Search for the cell housing the specified text and yield its [X, Y] center coordinate. 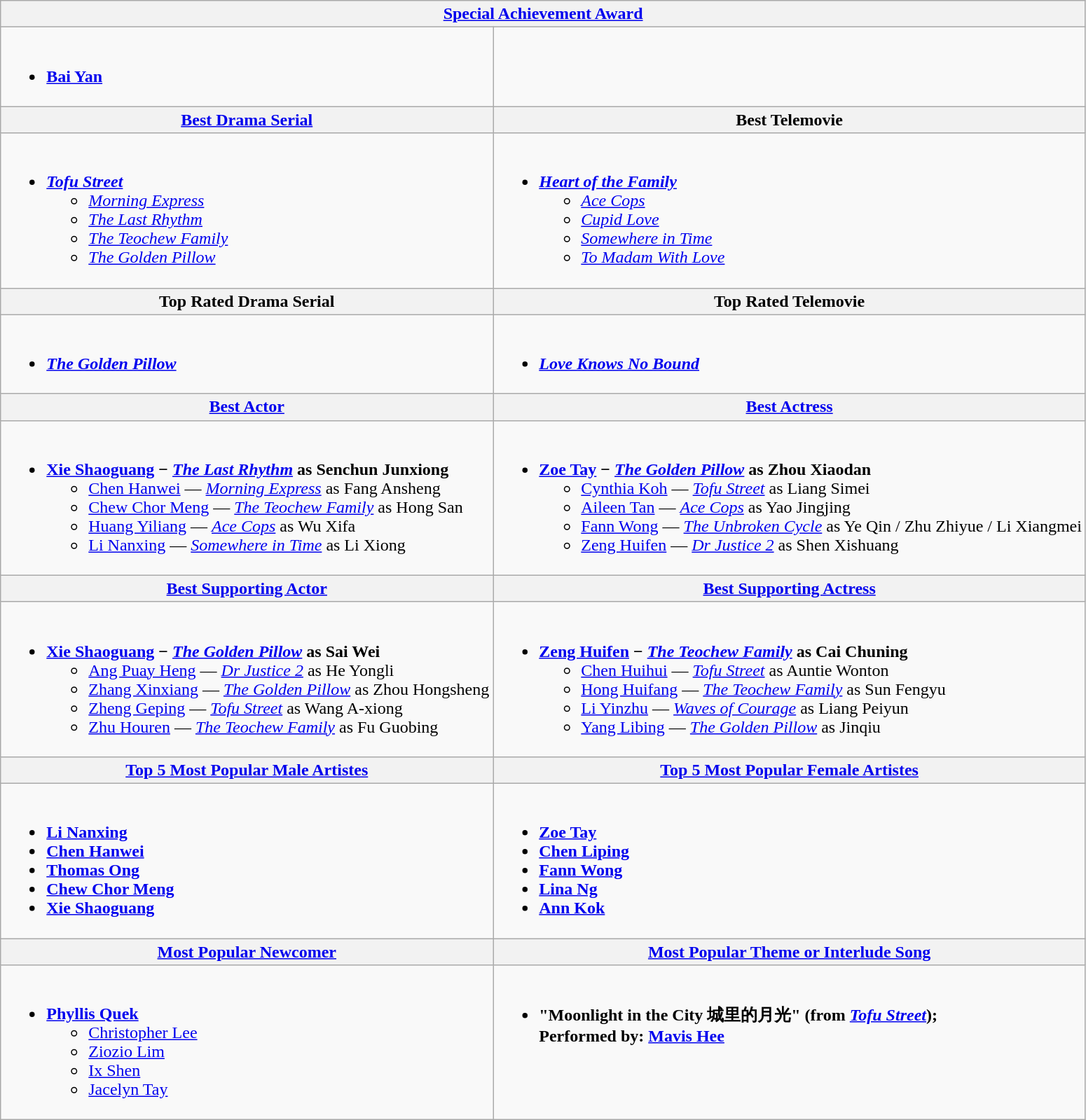
Top Rated Telemovie [790, 301]
Best Supporting Actor [247, 588]
The Golden Pillow [247, 354]
Zoe TayChen LipingFann WongLina NgAnn Kok [790, 860]
Special Achievement Award [544, 14]
Love Knows No Bound [790, 354]
Top 5 Most Popular Female Artistes [790, 770]
Bai Yan [247, 67]
Best Actress [790, 407]
Best Supporting Actress [790, 588]
Best Drama Serial [247, 120]
Top 5 Most Popular Male Artistes [247, 770]
Top Rated Drama Serial [247, 301]
Phyllis QuekChristopher LeeZiozio LimIx ShenJacelyn Tay [247, 1042]
Best Telemovie [790, 120]
Most Popular Theme or Interlude Song [790, 952]
Heart of the FamilyAce CopsCupid LoveSomewhere in TimeTo Madam With Love [790, 210]
"Moonlight in the City 城里的月光" (from Tofu Street); Performed by: Mavis Hee [790, 1042]
Best Actor [247, 407]
Most Popular Newcomer [247, 952]
Li NanxingChen HanweiThomas OngChew Chor MengXie Shaoguang [247, 860]
Tofu StreetMorning ExpressThe Last RhythmThe Teochew FamilyThe Golden Pillow [247, 210]
